Return the (X, Y) coordinate for the center point of the cell that contains the specified text.  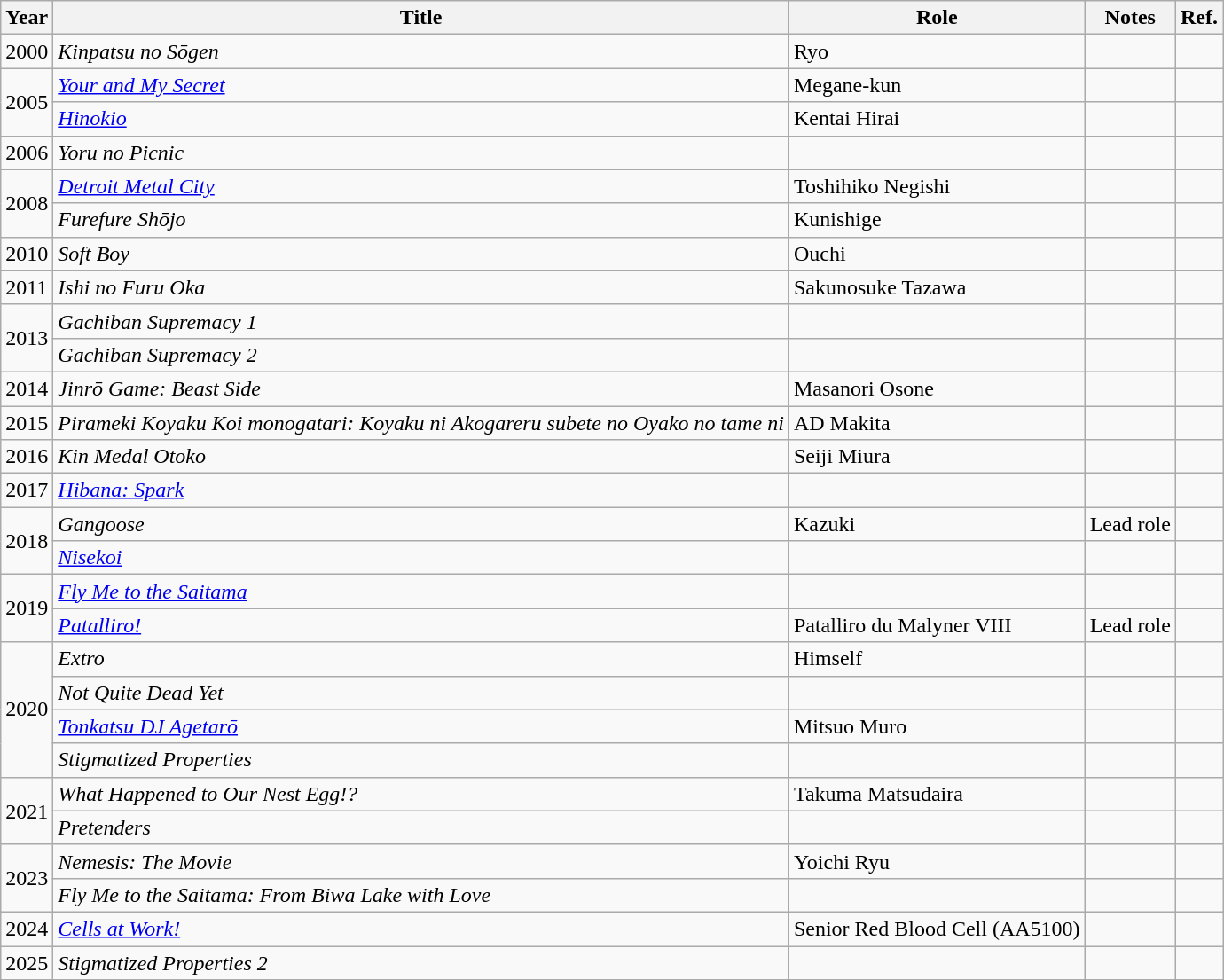
Hinokio (421, 119)
Soft Boy (421, 254)
Your and My Secret (421, 85)
Yoichi Ryu (937, 861)
Title (421, 18)
What Happened to Our Nest Egg!? (421, 794)
Hibana: Spark (421, 490)
AD Makita (937, 423)
Cells at Work! (421, 929)
Gachiban Supremacy 2 (421, 355)
2015 (27, 423)
Nisekoi (421, 558)
2023 (27, 878)
Furefure Shōjo (421, 220)
Not Quite Dead Yet (421, 693)
Ishi no Furu Oka (421, 287)
2018 (27, 541)
2020 (27, 710)
Senior Red Blood Cell (AA5100) (937, 929)
2017 (27, 490)
Tonkatsu DJ Agetarō (421, 726)
2016 (27, 457)
Kin Medal Otoko (421, 457)
2025 (27, 962)
Kentai Hirai (937, 119)
Year (27, 18)
Stigmatized Properties (421, 760)
Kinpatsu no Sōgen (421, 51)
Jinrō Game: Beast Side (421, 388)
Megane-kun (937, 85)
Gachiban Supremacy 1 (421, 321)
Notes (1130, 18)
2019 (27, 608)
Role (937, 18)
Pirameki Koyaku Koi monogatari: Koyaku ni Akogareru subete no Oyako no tame ni (421, 423)
2024 (27, 929)
Toshihiko Negishi (937, 186)
Stigmatized Properties 2 (421, 962)
Nemesis: The Movie (421, 861)
Patalliro! (421, 625)
2005 (27, 102)
2008 (27, 203)
Masanori Osone (937, 388)
2011 (27, 287)
2006 (27, 153)
Fly Me to the Saitama: From Biwa Lake with Love (421, 895)
Ryo (937, 51)
2014 (27, 388)
Himself (937, 659)
2000 (27, 51)
2013 (27, 338)
Patalliro du Malyner VIII (937, 625)
2021 (27, 811)
Extro (421, 659)
Gangoose (421, 524)
Kunishige (937, 220)
Yoru no Picnic (421, 153)
Kazuki (937, 524)
Seiji Miura (937, 457)
Ref. (1199, 18)
Takuma Matsudaira (937, 794)
2010 (27, 254)
Detroit Metal City (421, 186)
Sakunosuke Tazawa (937, 287)
Mitsuo Muro (937, 726)
Fly Me to the Saitama (421, 592)
Ouchi (937, 254)
Pretenders (421, 827)
